Search for the cell housing the specified text and yield its [x, y] center coordinate. 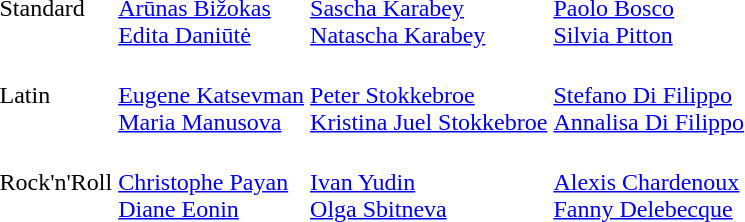
Peter StokkebroeKristina Juel Stokkebroe [429, 95]
Eugene KatsevmanMaria Manusova [212, 95]
